Find where the given text appears and provide that cell's center as (X, Y) coordinate. 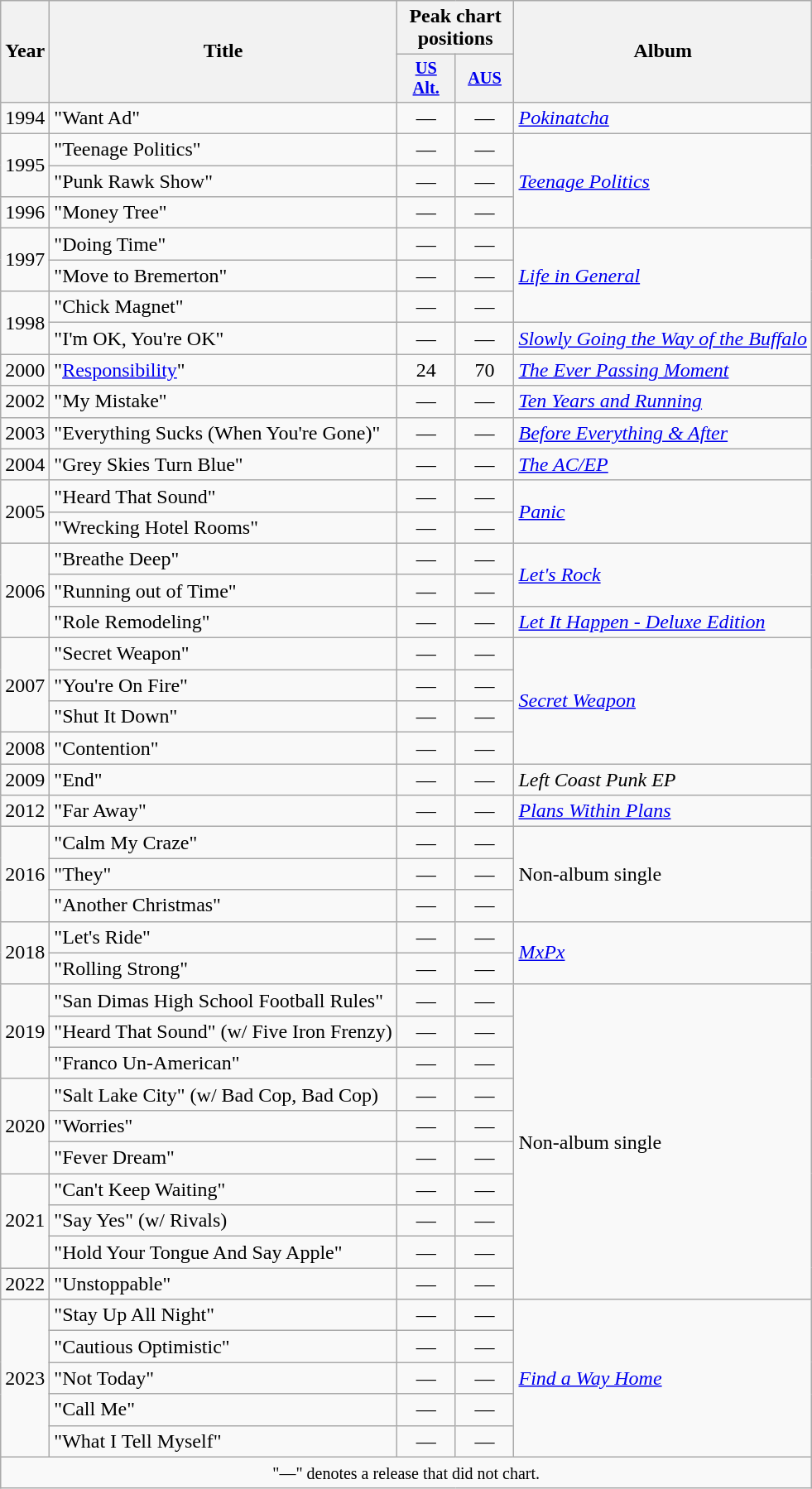
"Want Ad" (223, 118)
"Cautious Optimistic" (223, 1347)
"Role Remodeling" (223, 622)
"Say Yes" (w/ Rivals) (223, 1221)
1998 (25, 323)
"Move to Bremerton" (223, 276)
2003 (25, 433)
Year (25, 51)
2005 (25, 512)
"I'm OK, You're OK" (223, 339)
"Breathe Deep" (223, 559)
"Secret Weapon" (223, 654)
"Rolling Strong" (223, 968)
The Ever Passing Moment (662, 370)
"Let's Ride" (223, 937)
"Worries" (223, 1126)
"Unstoppable" (223, 1284)
"Fever Dream" (223, 1158)
2023 (25, 1378)
Life in General (662, 276)
Secret Weapon (662, 701)
Panic (662, 512)
"Heard That Sound" (w/ Five Iron Frenzy) (223, 1031)
"Heard That Sound" (223, 496)
2002 (25, 401)
US Alt. (425, 79)
Let's Rock (662, 574)
"Running out of Time" (223, 590)
"Contention" (223, 748)
AUS (485, 79)
2008 (25, 748)
2007 (25, 685)
Teenage Politics (662, 181)
MxPx (662, 953)
2006 (25, 590)
Left Coast Punk EP (662, 780)
"Hold Your Tongue And Say Apple" (223, 1252)
"Teenage Politics" (223, 150)
2022 (25, 1284)
"Responsibility" (223, 370)
2012 (25, 811)
2019 (25, 1031)
"End" (223, 780)
"They" (223, 874)
"Stay Up All Night" (223, 1315)
Title (223, 51)
"Everything Sucks (When You're Gone)" (223, 433)
"Salt Lake City" (w/ Bad Cop, Bad Cop) (223, 1094)
"Chick Magnet" (223, 307)
"Wrecking Hotel Rooms" (223, 527)
"Calm My Craze" (223, 843)
2020 (25, 1126)
2004 (25, 464)
"My Mistake" (223, 401)
"Far Away" (223, 811)
2000 (25, 370)
Pokinatcha (662, 118)
"Doing Time" (223, 244)
2016 (25, 874)
"Can't Keep Waiting" (223, 1189)
"Franco Un-American" (223, 1063)
"Another Christmas" (223, 905)
1994 (25, 118)
24 (425, 370)
"Not Today" (223, 1378)
Before Everything & After (662, 433)
"Punk Rawk Show" (223, 181)
1995 (25, 166)
Peak chart positions (455, 28)
"Grey Skies Turn Blue" (223, 464)
"Call Me" (223, 1410)
1996 (25, 213)
1997 (25, 260)
2021 (25, 1221)
"What I Tell Myself" (223, 1441)
"—" denotes a release that did not chart. (406, 1472)
Slowly Going the Way of the Buffalo (662, 339)
Plans Within Plans (662, 811)
2009 (25, 780)
The AC/EP (662, 464)
Ten Years and Running (662, 401)
"Money Tree" (223, 213)
Let It Happen - Deluxe Edition (662, 622)
"San Dimas High School Football Rules" (223, 1000)
"You're On Fire" (223, 685)
70 (485, 370)
Album (662, 51)
Find a Way Home (662, 1378)
"Shut It Down" (223, 717)
2018 (25, 953)
